Identify which cell holds the provided text, then report its (x, y) central coordinate. 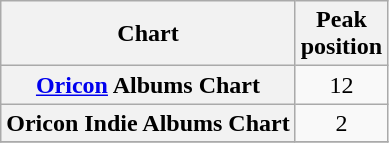
2 (341, 123)
Chart (148, 34)
Oricon Albums Chart (148, 85)
12 (341, 85)
Peakposition (341, 34)
Oricon Indie Albums Chart (148, 123)
